Return the (x, y) coordinate for the center point of the cell that contains the specified text.  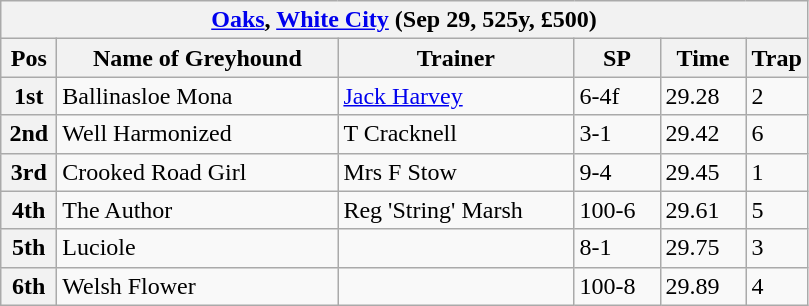
Reg 'String' Marsh (456, 210)
5 (776, 210)
29.28 (703, 96)
8-1 (617, 248)
Jack Harvey (456, 96)
Ballinasloe Mona (198, 96)
Luciole (198, 248)
100-6 (617, 210)
T Cracknell (456, 134)
3rd (29, 172)
Crooked Road Girl (198, 172)
6-4f (617, 96)
Trap (776, 58)
SP (617, 58)
4th (29, 210)
Name of Greyhound (198, 58)
Mrs F Stow (456, 172)
29.75 (703, 248)
3-1 (617, 134)
Trainer (456, 58)
6 (776, 134)
100-8 (617, 286)
Welsh Flower (198, 286)
3 (776, 248)
9-4 (617, 172)
29.42 (703, 134)
4 (776, 286)
5th (29, 248)
29.45 (703, 172)
Oaks, White City (Sep 29, 525y, £500) (404, 20)
1st (29, 96)
Well Harmonized (198, 134)
The Author (198, 210)
2 (776, 96)
Time (703, 58)
Pos (29, 58)
1 (776, 172)
2nd (29, 134)
6th (29, 286)
29.61 (703, 210)
29.89 (703, 286)
